Return the (x, y) coordinate for the center point of the cell that contains the specified text.  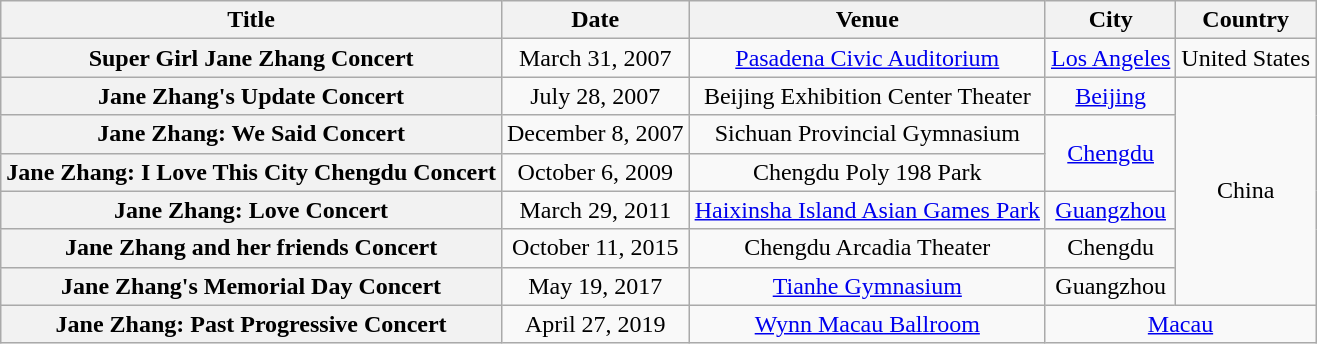
Super Girl Jane Zhang Concert (252, 58)
United States (1246, 58)
Tianhe Gymnasium (867, 286)
Venue (867, 20)
Jane Zhang and her friends Concert (252, 248)
Chengdu Poly 198 Park (867, 172)
Title (252, 20)
October 11, 2015 (595, 248)
March 31, 2007 (595, 58)
Jane Zhang: Past Progressive Concert (252, 324)
Jane Zhang: We Said Concert (252, 134)
China (1246, 191)
Jane Zhang: I Love This City Chengdu Concert (252, 172)
Jane Zhang: Love Concert (252, 210)
April 27, 2019 (595, 324)
Beijing (1110, 96)
Beijing Exhibition Center Theater (867, 96)
Macau (1180, 324)
Haixinsha Island Asian Games Park (867, 210)
City (1110, 20)
May 19, 2017 (595, 286)
Pasadena Civic Auditorium (867, 58)
Jane Zhang's Update Concert (252, 96)
Country (1246, 20)
Chengdu Arcadia Theater (867, 248)
Wynn Macau Ballroom (867, 324)
October 6, 2009 (595, 172)
Jane Zhang's Memorial Day Concert (252, 286)
March 29, 2011 (595, 210)
Los Angeles (1110, 58)
Date (595, 20)
December 8, 2007 (595, 134)
Sichuan Provincial Gymnasium (867, 134)
July 28, 2007 (595, 96)
